Capture the cell that displays the provided text and extract its [X, Y] central coordinate. 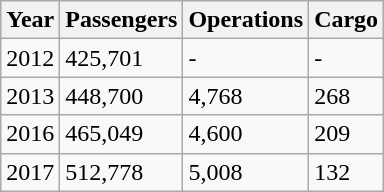
512,778 [122, 172]
209 [346, 134]
268 [346, 96]
448,700 [122, 96]
Operations [246, 20]
5,008 [246, 172]
Cargo [346, 20]
2013 [30, 96]
Year [30, 20]
4,600 [246, 134]
4,768 [246, 96]
425,701 [122, 58]
Passengers [122, 20]
2017 [30, 172]
2016 [30, 134]
132 [346, 172]
2012 [30, 58]
465,049 [122, 134]
